Find where the given text appears and provide that cell's center as [x, y] coordinate. 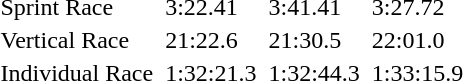
21:30.5 [314, 40]
21:22.6 [211, 40]
